Provide the (X, Y) coordinate of the cell's center where the given text is located.  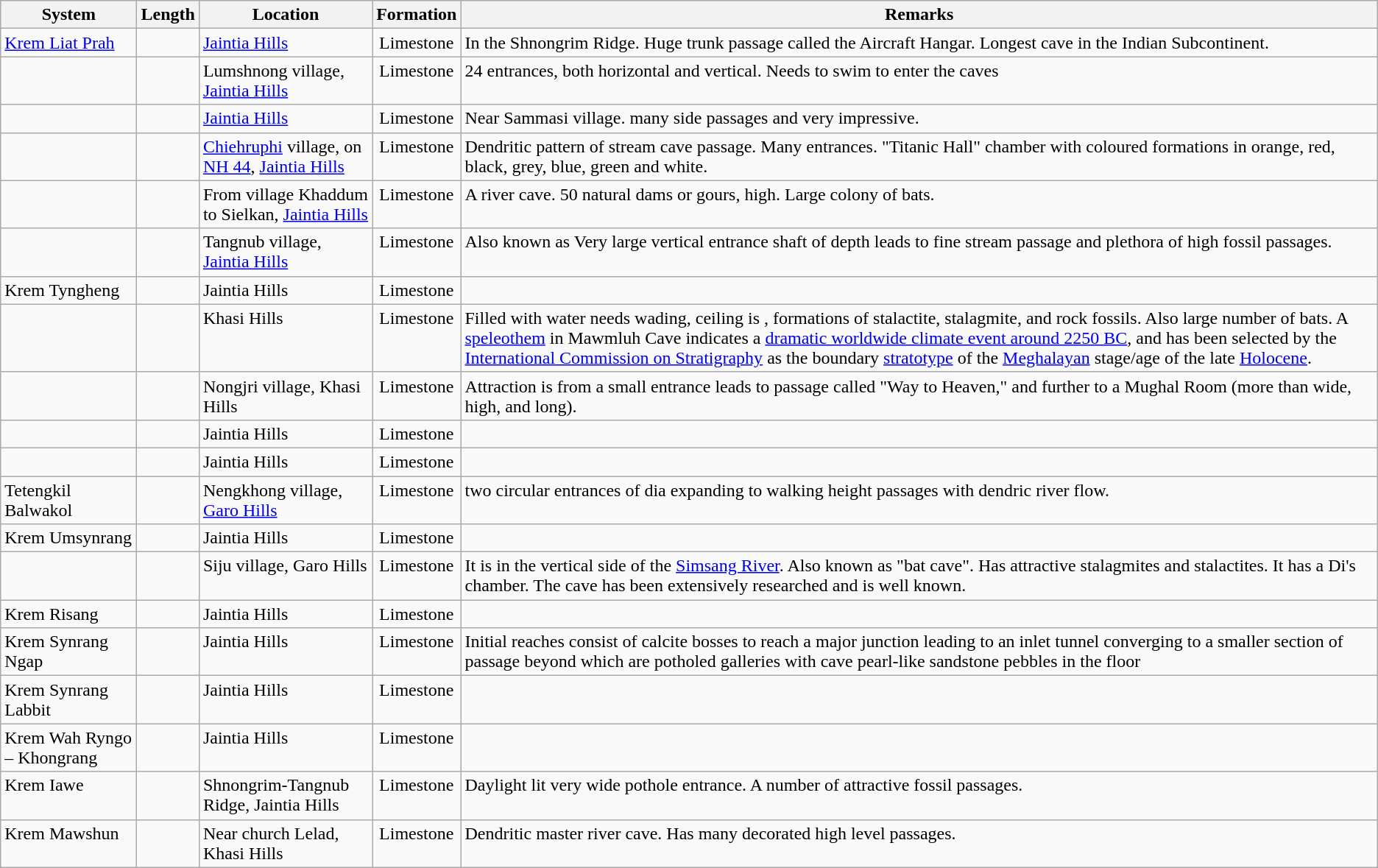
24 entrances, both horizontal and vertical. Needs to swim to enter the caves (919, 81)
Krem Mawshun (69, 844)
Attraction is from a small entrance leads to passage called "Way to Heaven," and further to a Mughal Room (more than wide, high, and long). (919, 396)
Krem Umsynrang (69, 538)
Near church Lelad, Khasi Hills (286, 844)
Chiehruphi village, on NH 44, Jaintia Hills (286, 156)
Length (168, 15)
Krem Iawe (69, 795)
A river cave. 50 natural dams or gours, high. Large colony of bats. (919, 205)
Tangnub village, Jaintia Hills (286, 252)
Krem Synrang Labbit (69, 699)
Krem Synrang Ngap (69, 652)
Krem Risang (69, 614)
Lumshnong village, Jaintia Hills (286, 81)
Nengkhong village, Garo Hills (286, 499)
Dendritic master river cave. Has many decorated high level passages. (919, 844)
Also known as Very large vertical entrance shaft of depth leads to fine stream passage and plethora of high fossil passages. (919, 252)
two circular entrances of dia expanding to walking height passages with dendric river flow. (919, 499)
System (69, 15)
In the Shnongrim Ridge. Huge trunk passage called the Aircraft Hangar. Longest cave in the Indian Subcontinent. (919, 43)
Nongjri village, Khasi Hills (286, 396)
Near Sammasi village. many side passages and very impressive. (919, 119)
Krem Liat Prah (69, 43)
Krem Tyngheng (69, 290)
From village Khaddum to Sielkan, Jaintia Hills (286, 205)
Formation (417, 15)
Krem Wah Ryngo – Khongrang (69, 748)
Tetengkil Balwakol (69, 499)
Daylight lit very wide pothole entrance. A number of attractive fossil passages. (919, 795)
Siju village, Garo Hills (286, 576)
Location (286, 15)
Remarks (919, 15)
Khasi Hills (286, 338)
Shnongrim-Tangnub Ridge, Jaintia Hills (286, 795)
